For the text-containing cell, return its midpoint in [X, Y] coordinate format. 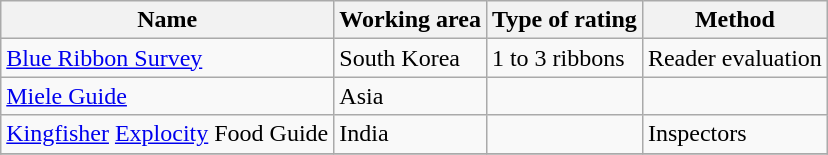
India [410, 134]
Blue Ribbon Survey [168, 58]
Miele Guide [168, 96]
Type of rating [564, 20]
Name [168, 20]
South Korea [410, 58]
Reader evaluation [734, 58]
Inspectors [734, 134]
Kingfisher Explocity Food Guide [168, 134]
Asia [410, 96]
1 to 3 ribbons [564, 58]
Working area [410, 20]
Method [734, 20]
